Return (x, y) of the center of cell containing provided text 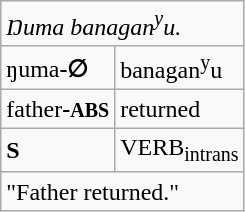
Ŋuma banaganyu. (122, 24)
banaganyu (180, 68)
VERBintrans (180, 150)
"Father returned." (122, 191)
S (58, 150)
ŋuma-∅ (58, 68)
returned (180, 109)
father-ABS (58, 109)
